Return the [X, Y] coordinate for the center point of the cell that contains the specified text.  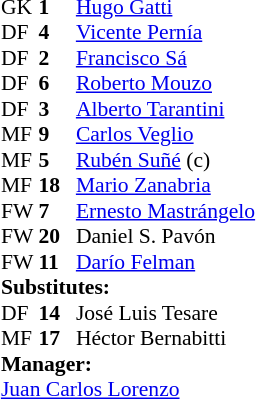
Alberto Tarantini [166, 109]
Francisco Sá [166, 58]
Manager: [128, 364]
2 [57, 58]
17 [57, 339]
Ernesto Mastrángelo [166, 211]
Darío Felman [166, 262]
Vicente Pernía [166, 33]
Daniel S. Pavón [166, 237]
4 [57, 33]
11 [57, 262]
6 [57, 83]
Roberto Mouzo [166, 83]
Rubén Suñé (c) [166, 160]
3 [57, 109]
14 [57, 313]
Substitutes: [128, 287]
18 [57, 185]
Héctor Bernabitti [166, 339]
José Luis Tesare [166, 313]
Carlos Veglio [166, 135]
Mario Zanabria [166, 185]
5 [57, 160]
20 [57, 237]
9 [57, 135]
7 [57, 211]
